Identify which cell holds the provided text, then report its [x, y] central coordinate. 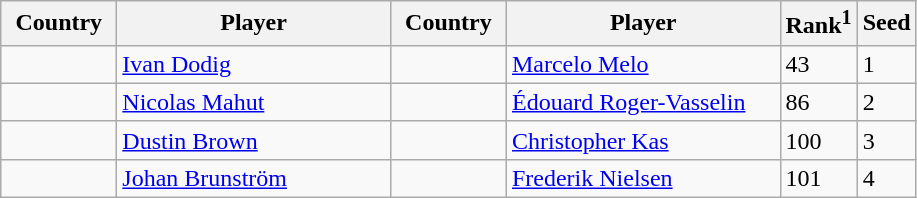
Johan Brunström [254, 178]
Édouard Roger-Vasselin [643, 102]
1 [886, 64]
3 [886, 140]
Marcelo Melo [643, 64]
Rank1 [818, 24]
Christopher Kas [643, 140]
43 [818, 64]
86 [818, 102]
101 [818, 178]
Seed [886, 24]
Dustin Brown [254, 140]
2 [886, 102]
100 [818, 140]
4 [886, 178]
Nicolas Mahut [254, 102]
Frederik Nielsen [643, 178]
Ivan Dodig [254, 64]
